Extract the [X, Y] coordinate from the center of the cell holding the provided text.  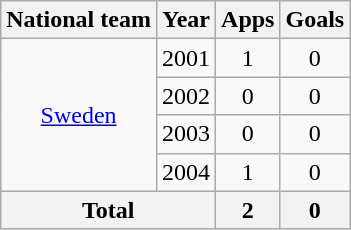
2001 [186, 58]
Total [108, 210]
2002 [186, 96]
2 [248, 210]
National team [79, 20]
Apps [248, 20]
Sweden [79, 115]
2004 [186, 172]
2003 [186, 134]
Goals [315, 20]
Year [186, 20]
